Scan for the cell matching the given text and deliver its (X, Y) coordinate at center. 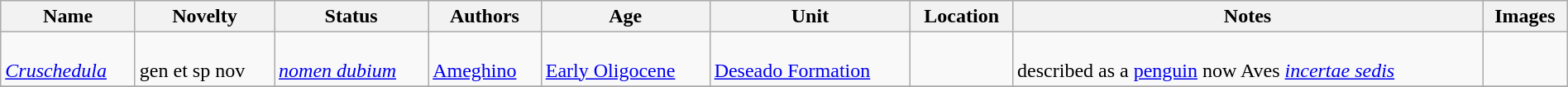
Early Oligocene (625, 60)
Name (68, 17)
Deseado Formation (810, 60)
Images (1525, 17)
Ameghino (485, 60)
gen et sp nov (204, 60)
nomen dubium (351, 60)
Cruschedula (68, 60)
Notes (1248, 17)
Authors (485, 17)
Unit (810, 17)
described as a penguin now Aves incertae sedis (1248, 60)
Age (625, 17)
Status (351, 17)
Location (962, 17)
Novelty (204, 17)
